Provide the [x, y] coordinate of the cell's center where the given text is located.  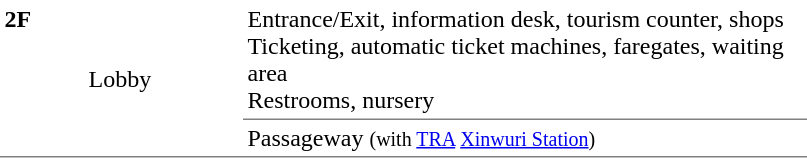
Lobby [164, 79]
Passageway (with TRA Xinwuri Station) [525, 138]
2F [42, 79]
Entrance/Exit, information desk, tourism counter, shopsTicketing, automatic ticket machines, faregates, waiting areaRestrooms, nursery [525, 59]
